Find where the given text appears and provide that cell's center as [X, Y] coordinate. 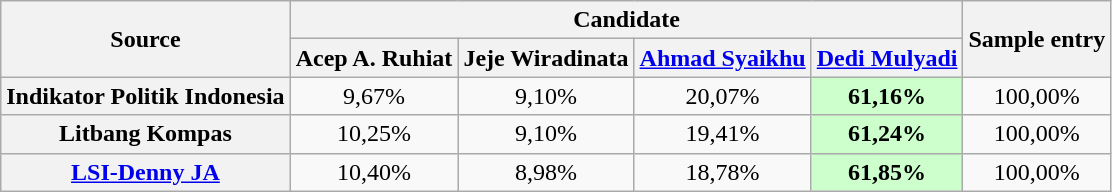
LSI-Denny JA [146, 172]
20,07% [722, 96]
9,67% [374, 96]
61,24% [887, 134]
Jeje Wiradinata [546, 58]
Dedi Mulyadi [887, 58]
Acep A. Ruhiat [374, 58]
Indikator Politik Indonesia [146, 96]
Sample entry [1037, 39]
Ahmad Syaikhu [722, 58]
19,41% [722, 134]
8,98% [546, 172]
Candidate [626, 20]
61,16% [887, 96]
61,85% [887, 172]
Source [146, 39]
Litbang Kompas [146, 134]
18,78% [722, 172]
10,25% [374, 134]
10,40% [374, 172]
